Return the (X, Y) coordinate for the center point of the cell that contains the specified text.  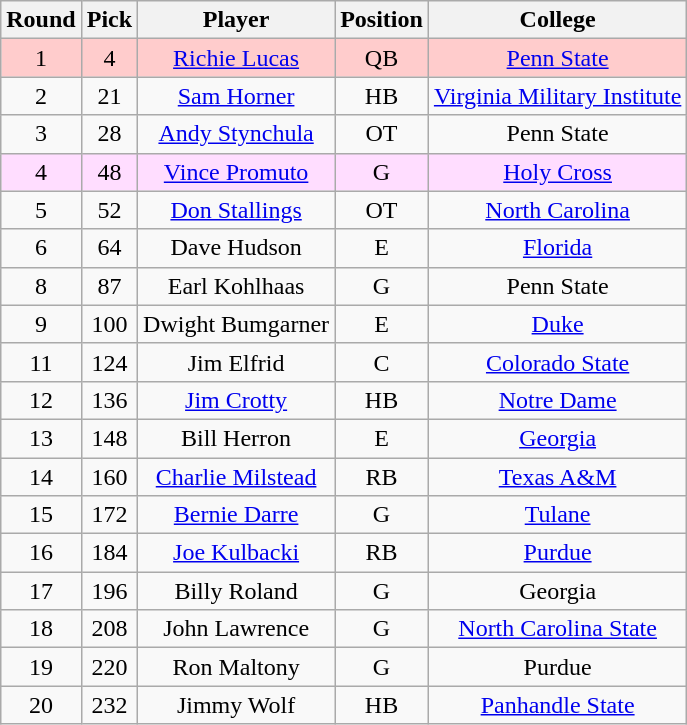
14 (41, 477)
8 (41, 286)
196 (109, 591)
3 (41, 134)
12 (41, 400)
Joe Kulbacki (236, 553)
Pick (109, 20)
64 (109, 248)
17 (41, 591)
11 (41, 362)
North Carolina State (557, 629)
148 (109, 438)
Tulane (557, 515)
College (557, 20)
100 (109, 324)
Colorado State (557, 362)
19 (41, 667)
184 (109, 553)
48 (109, 172)
North Carolina (557, 210)
Dave Hudson (236, 248)
Richie Lucas (236, 58)
Round (41, 20)
160 (109, 477)
136 (109, 400)
Bernie Darre (236, 515)
18 (41, 629)
172 (109, 515)
Duke (557, 324)
52 (109, 210)
Bill Herron (236, 438)
220 (109, 667)
Don Stallings (236, 210)
20 (41, 705)
Andy Stynchula (236, 134)
Earl Kohlhaas (236, 286)
208 (109, 629)
Texas A&M (557, 477)
Notre Dame (557, 400)
Jim Crotty (236, 400)
9 (41, 324)
Dwight Bumgarner (236, 324)
15 (41, 515)
Vince Promuto (236, 172)
Position (382, 20)
13 (41, 438)
Holy Cross (557, 172)
Ron Maltony (236, 667)
Virginia Military Institute (557, 96)
1 (41, 58)
124 (109, 362)
2 (41, 96)
QB (382, 58)
Panhandle State (557, 705)
87 (109, 286)
232 (109, 705)
C (382, 362)
6 (41, 248)
Charlie Milstead (236, 477)
5 (41, 210)
Jimmy Wolf (236, 705)
16 (41, 553)
28 (109, 134)
Jim Elfrid (236, 362)
Billy Roland (236, 591)
Sam Horner (236, 96)
Player (236, 20)
21 (109, 96)
John Lawrence (236, 629)
Florida (557, 248)
